Find where the given text appears and provide that cell's center as [x, y] coordinate. 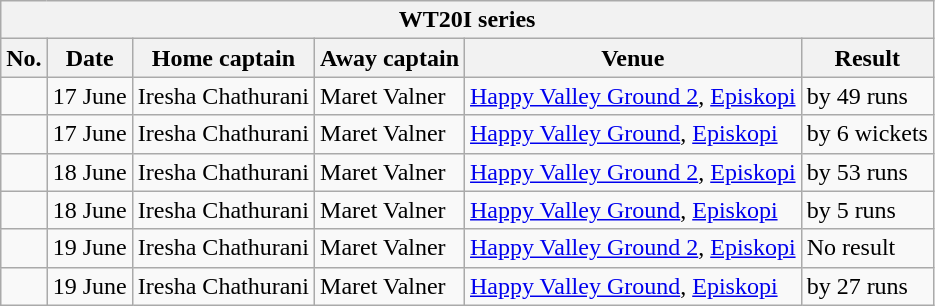
No result [867, 248]
by 53 runs [867, 172]
by 27 runs [867, 286]
by 5 runs [867, 210]
by 6 wickets [867, 134]
Away captain [390, 58]
by 49 runs [867, 96]
WT20I series [468, 20]
Result [867, 58]
Home captain [223, 58]
Venue [634, 58]
Date [90, 58]
No. [24, 58]
